Output the [x, y] coordinate of the center of the cell containing the given text.  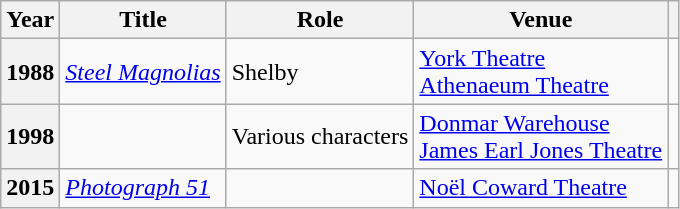
1988 [30, 72]
2015 [30, 188]
Donmar WarehouseJames Earl Jones Theatre [541, 136]
Year [30, 20]
Role [320, 20]
Steel Magnolias [143, 72]
Venue [541, 20]
Noël Coward Theatre [541, 188]
Photograph 51 [143, 188]
York TheatreAthenaeum Theatre [541, 72]
Title [143, 20]
Various characters [320, 136]
1998 [30, 136]
Shelby [320, 72]
